Find where the given text appears and provide that cell's center as (x, y) coordinate. 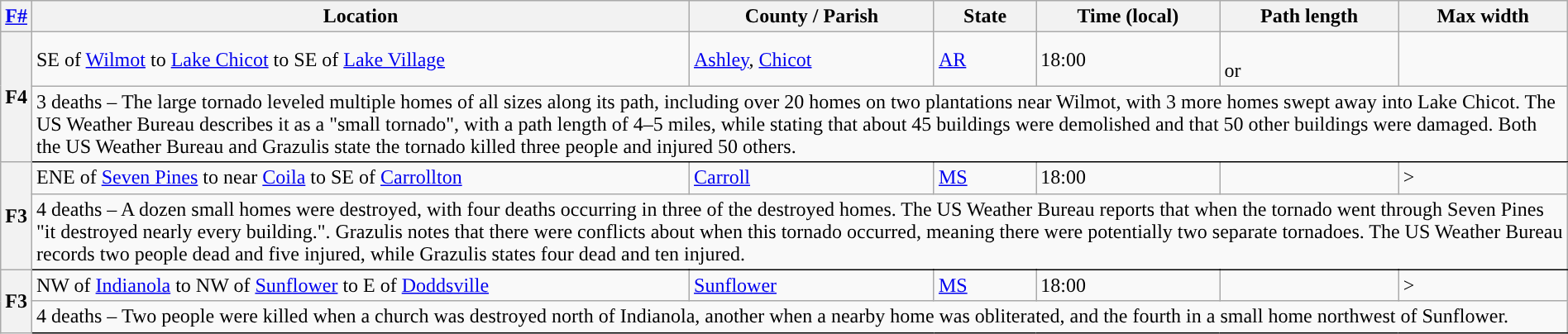
County / Parish (812, 17)
NW of Indianola to NW of Sunflower to E of Doddsville (361, 285)
State (984, 17)
SE of Wilmot to Lake Chicot to SE of Lake Village (361, 60)
or (1309, 60)
F4 (17, 98)
AR (984, 60)
Max width (1483, 17)
Location (361, 17)
Path length (1309, 17)
ENE of Seven Pines to near Coila to SE of Carrollton (361, 178)
Time (local) (1128, 17)
Carroll (812, 178)
Sunflower (812, 285)
Ashley, Chicot (812, 60)
F# (17, 17)
